Return the [x, y] coordinate for the center point of the cell that contains the specified text.  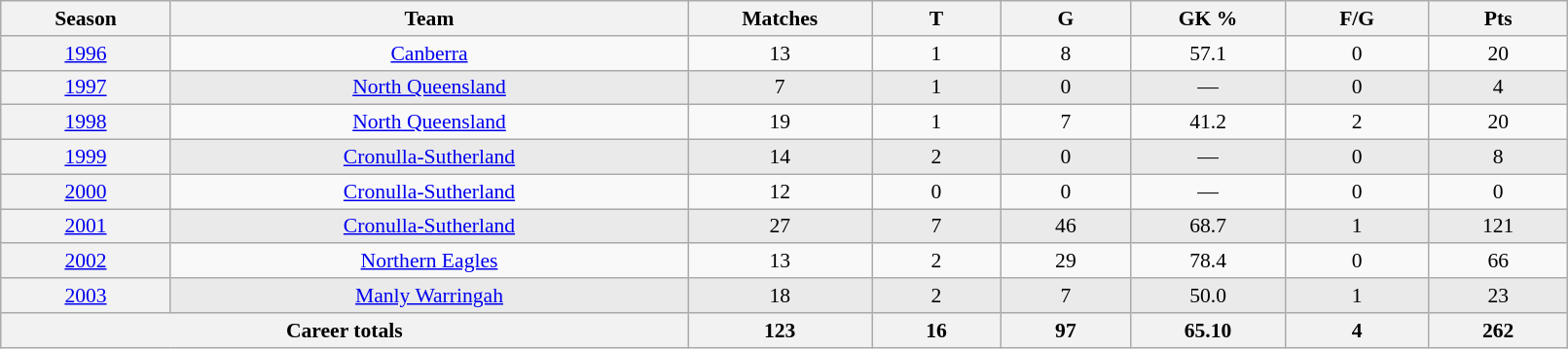
2001 [86, 227]
2000 [86, 192]
Team [429, 18]
27 [781, 227]
Pts [1499, 18]
19 [781, 122]
262 [1499, 331]
F/G [1357, 18]
12 [781, 192]
Northern Eagles [429, 262]
GK % [1207, 18]
57.1 [1207, 53]
Season [86, 18]
97 [1065, 331]
14 [781, 157]
123 [781, 331]
Matches [781, 18]
18 [781, 296]
Career totals [345, 331]
66 [1499, 262]
2003 [86, 296]
1996 [86, 53]
65.10 [1207, 331]
41.2 [1207, 122]
1997 [86, 87]
68.7 [1207, 227]
46 [1065, 227]
Canberra [429, 53]
G [1065, 18]
T [936, 18]
1998 [86, 122]
2002 [86, 262]
29 [1065, 262]
Manly Warringah [429, 296]
23 [1499, 296]
50.0 [1207, 296]
16 [936, 331]
121 [1499, 227]
1999 [86, 157]
78.4 [1207, 262]
